For the text-containing cell, return its midpoint in [X, Y] coordinate format. 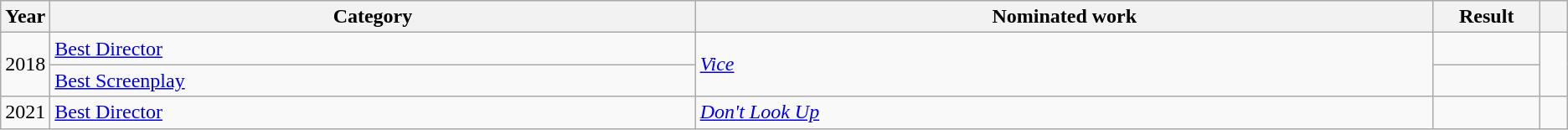
Result [1486, 17]
Don't Look Up [1064, 112]
Category [373, 17]
Nominated work [1064, 17]
Vice [1064, 65]
Year [25, 17]
2021 [25, 112]
Best Screenplay [373, 81]
2018 [25, 65]
